Return [X, Y] of the center of cell containing provided text 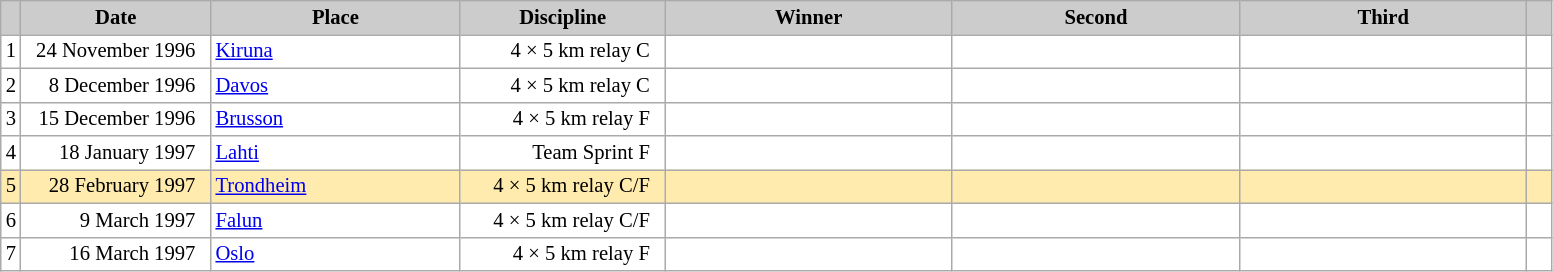
Second [1096, 17]
Trondheim [336, 186]
Winner [808, 17]
9 March 1997 [116, 220]
Brusson [336, 119]
Davos [336, 85]
2 [11, 85]
Kiruna [336, 51]
7 [11, 254]
Oslo [336, 254]
4 [11, 153]
Lahti [336, 153]
15 December 1996 [116, 119]
Date [116, 17]
1 [11, 51]
16 March 1997 [116, 254]
Third [1384, 17]
Place [336, 17]
5 [11, 186]
8 December 1996 [116, 85]
6 [11, 220]
Falun [336, 220]
Discipline [562, 17]
24 November 1996 [116, 51]
Team Sprint F [562, 153]
3 [11, 119]
18 January 1997 [116, 153]
28 February 1997 [116, 186]
